Extract the [X, Y] coordinate from the center of the cell holding the provided text.  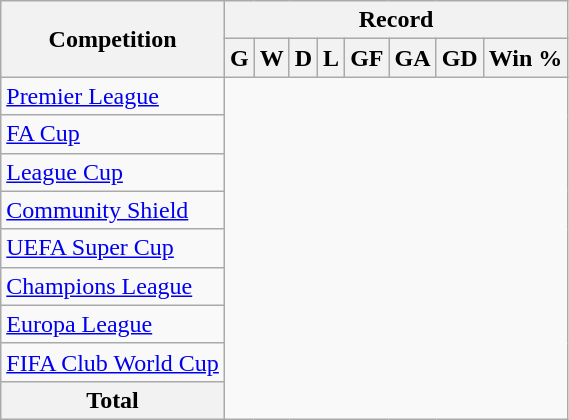
Champions League [113, 286]
Community Shield [113, 210]
GA [412, 58]
FIFA Club World Cup [113, 362]
Record [396, 20]
FA Cup [113, 134]
League Cup [113, 172]
Total [113, 400]
Win % [526, 58]
L [332, 58]
Europa League [113, 324]
UEFA Super Cup [113, 248]
D [303, 58]
G [239, 58]
GD [460, 58]
Competition [113, 39]
Premier League [113, 96]
GF [367, 58]
W [272, 58]
